From the cell containing the given text, extract its center point as [X, Y] coordinate. 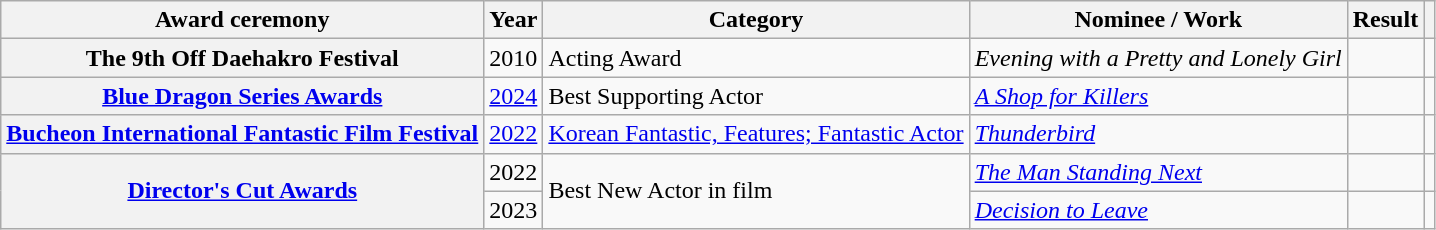
Evening with a Pretty and Lonely Girl [1158, 58]
A Shop for Killers [1158, 96]
Best Supporting Actor [756, 96]
The 9th Off Daehakro Festival [242, 58]
Nominee / Work [1158, 20]
The Man Standing Next [1158, 172]
2023 [514, 210]
Korean Fantastic, Features; Fantastic Actor [756, 134]
Director's Cut Awards [242, 191]
Award ceremony [242, 20]
Acting Award [756, 58]
2010 [514, 58]
2024 [514, 96]
Result [1385, 20]
Decision to Leave [1158, 210]
Bucheon International Fantastic Film Festival [242, 134]
Thunderbird [1158, 134]
Best New Actor in film [756, 191]
Year [514, 20]
Blue Dragon Series Awards [242, 96]
Category [756, 20]
